Output the (X, Y) coordinate of the center of the cell containing the given text.  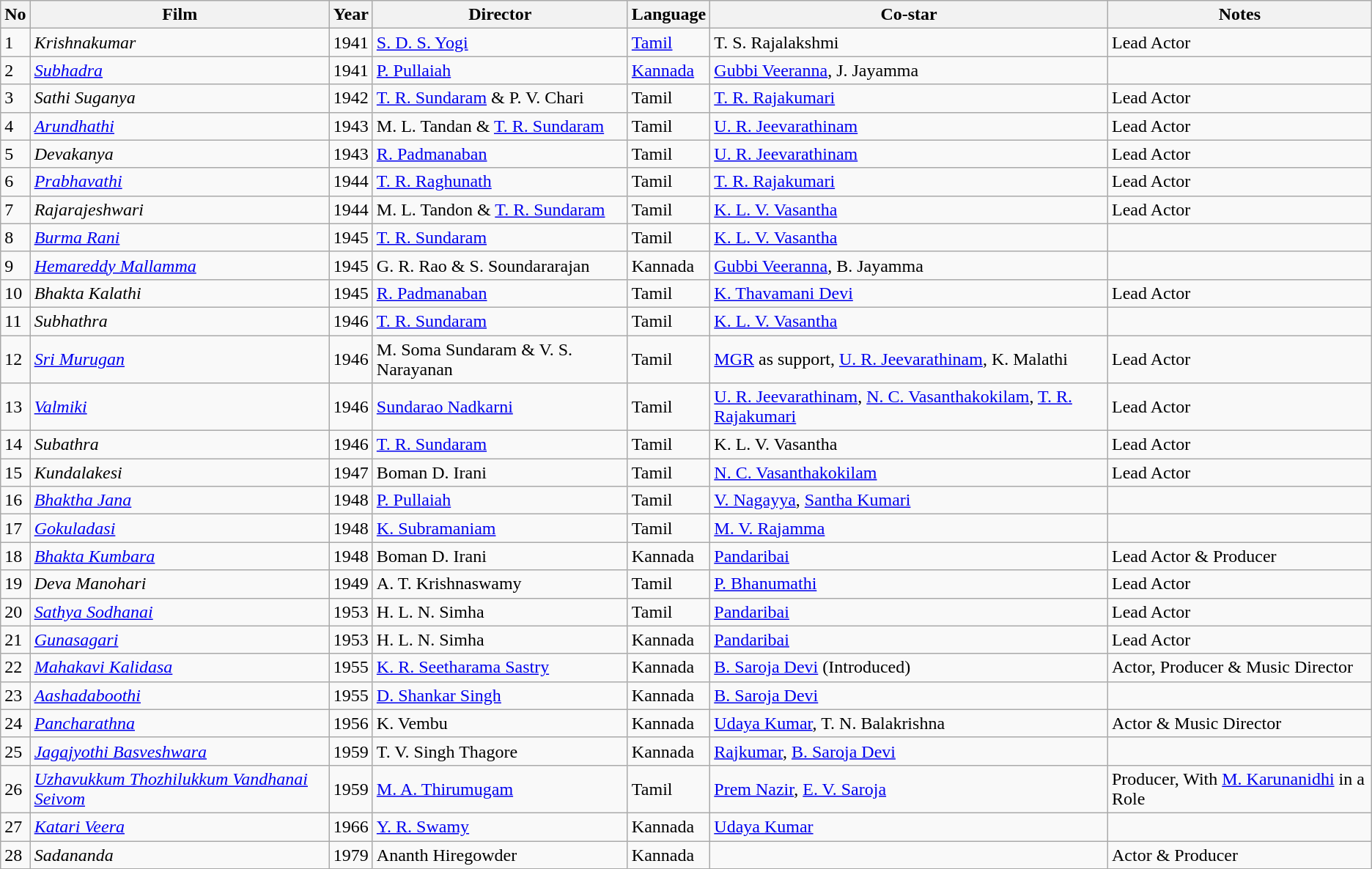
Aashadaboothi (180, 695)
No (15, 15)
12 (15, 359)
K. R. Seetharama Sastry (500, 668)
Kundalakesi (180, 473)
P. Bhanumathi (909, 584)
Year (350, 15)
T. R. Raghunath (500, 182)
Bhaktha Jana (180, 500)
21 (15, 640)
T. V. Singh Thagore (500, 751)
6 (15, 182)
B. Saroja Devi (Introduced) (909, 668)
Pancharathna (180, 723)
3 (15, 98)
11 (15, 321)
M. L. Tandan & T. R. Sundaram (500, 126)
Sathya Sodhanai (180, 612)
Mahakavi Kalidasa (180, 668)
D. Shankar Singh (500, 695)
Rajarajeshwari (180, 210)
8 (15, 237)
K. Subramaniam (500, 528)
Notes (1239, 15)
Film (180, 15)
N. C. Vasanthakokilam (909, 473)
Producer, With M. Karunanidhi in a Role (1239, 788)
Gubbi Veeranna, B. Jayamma (909, 265)
Krishnakumar (180, 42)
Uzhavukkum Thozhilukkum Vandhanai Seivom (180, 788)
Prabhavathi (180, 182)
Gunasagari (180, 640)
Subhadra (180, 70)
Actor & Producer (1239, 855)
1942 (350, 98)
V. Nagayya, Santha Kumari (909, 500)
Udaya Kumar (909, 827)
10 (15, 293)
Subathra (180, 445)
1 (15, 42)
T. S. Rajalakshmi (909, 42)
B. Saroja Devi (909, 695)
A. T. Krishnaswamy (500, 584)
Gokuladasi (180, 528)
18 (15, 556)
Language (668, 15)
1947 (350, 473)
1979 (350, 855)
19 (15, 584)
M. A. Thirumugam (500, 788)
Sadananda (180, 855)
Gubbi Veeranna, J. Jayamma (909, 70)
23 (15, 695)
22 (15, 668)
Burma Rani (180, 237)
1949 (350, 584)
M. L. Tandon & T. R. Sundaram (500, 210)
27 (15, 827)
K. Thavamani Devi (909, 293)
16 (15, 500)
7 (15, 210)
2 (15, 70)
M. Soma Sundaram & V. S. Narayanan (500, 359)
9 (15, 265)
Jagajyothi Basveshwara (180, 751)
Ananth Hiregowder (500, 855)
Sri Murugan (180, 359)
Deva Manohari (180, 584)
Actor, Producer & Music Director (1239, 668)
Subhathra (180, 321)
26 (15, 788)
Arundhathi (180, 126)
24 (15, 723)
Sathi Suganya (180, 98)
25 (15, 751)
28 (15, 855)
Sundarao Nadkarni (500, 407)
Director (500, 15)
Co-star (909, 15)
Actor & Music Director (1239, 723)
Udaya Kumar, T. N. Balakrishna (909, 723)
M. V. Rajamma (909, 528)
Valmiki (180, 407)
15 (15, 473)
14 (15, 445)
Lead Actor & Producer (1239, 556)
U. R. Jeevarathinam, N. C. Vasanthakokilam, T. R. Rajakumari (909, 407)
5 (15, 154)
4 (15, 126)
MGR as support, U. R. Jeevarathinam, K. Malathi (909, 359)
20 (15, 612)
Y. R. Swamy (500, 827)
Rajkumar, B. Saroja Devi (909, 751)
13 (15, 407)
Bhakta Kalathi (180, 293)
Katari Veera (180, 827)
Prem Nazir, E. V. Saroja (909, 788)
K. Vembu (500, 723)
T. R. Sundaram & P. V. Chari (500, 98)
Hemareddy Mallamma (180, 265)
1966 (350, 827)
G. R. Rao & S. Soundararajan (500, 265)
17 (15, 528)
1956 (350, 723)
Bhakta Kumbara (180, 556)
S. D. S. Yogi (500, 42)
Devakanya (180, 154)
